Locate the cell with the specified text and output its (x, y) center coordinate. 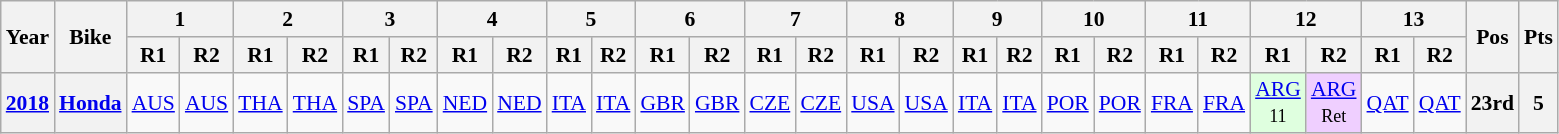
Bike (90, 36)
6 (690, 19)
4 (492, 19)
Year (28, 36)
1 (180, 19)
23rd (1492, 102)
10 (1094, 19)
Pos (1492, 36)
13 (1414, 19)
11 (1198, 19)
2018 (28, 102)
9 (998, 19)
12 (1306, 19)
3 (390, 19)
ARGRet (1334, 102)
2 (288, 19)
Pts (1538, 36)
8 (900, 19)
ARG11 (1278, 102)
Honda (90, 102)
7 (795, 19)
